Identify which cell holds the provided text, then report its (x, y) central coordinate. 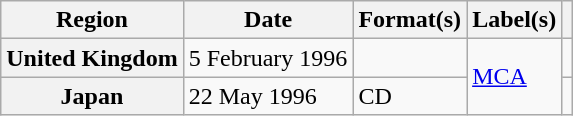
MCA (514, 77)
Format(s) (410, 20)
Date (268, 20)
CD (410, 96)
Region (92, 20)
United Kingdom (92, 58)
Japan (92, 96)
Label(s) (514, 20)
5 February 1996 (268, 58)
22 May 1996 (268, 96)
